Provide the (X, Y) coordinate of the cell's center where the given text is located.  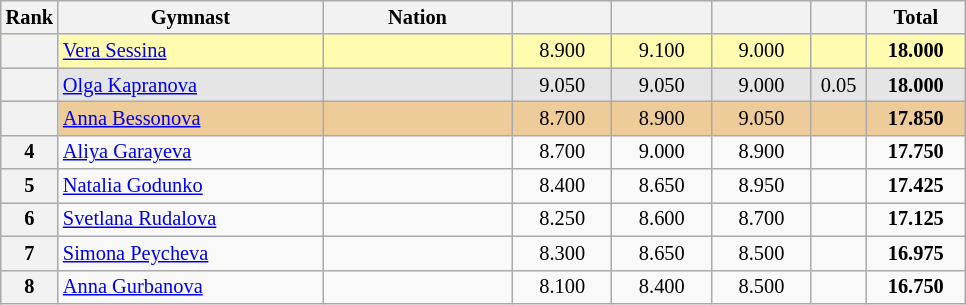
9.100 (662, 51)
Anna Bessonova (190, 118)
0.05 (838, 85)
Simona Peycheva (190, 253)
Olga Kapranova (190, 85)
8.100 (562, 287)
8.300 (562, 253)
Nation (418, 17)
Svetlana Rudalova (190, 219)
Total (916, 17)
Natalia Godunko (190, 186)
7 (30, 253)
Aliya Garayeva (190, 152)
8.950 (762, 186)
Rank (30, 17)
8 (30, 287)
4 (30, 152)
8.600 (662, 219)
8.250 (562, 219)
16.750 (916, 287)
17.850 (916, 118)
16.975 (916, 253)
Anna Gurbanova (190, 287)
Gymnast (190, 17)
6 (30, 219)
17.425 (916, 186)
5 (30, 186)
17.125 (916, 219)
Vera Sessina (190, 51)
17.750 (916, 152)
